Find where the given text appears and provide that cell's center as (X, Y) coordinate. 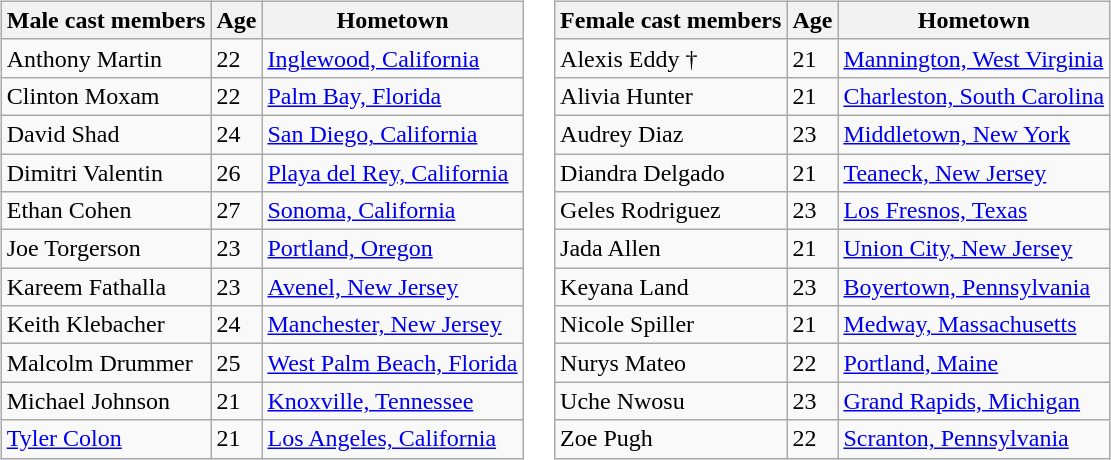
Michael Johnson (106, 401)
Palm Bay, Florida (392, 96)
Female cast members (671, 20)
Nicole Spiller (671, 325)
25 (236, 363)
Sonoma, California (392, 211)
Clinton Moxam (106, 96)
David Shad (106, 134)
Middletown, New York (974, 134)
Alivia Hunter (671, 96)
Diandra Delgado (671, 173)
Uche Nwosu (671, 401)
Zoe Pugh (671, 439)
West Palm Beach, Florida (392, 363)
Tyler Colon (106, 439)
San Diego, California (392, 134)
Keyana Land (671, 287)
Anthony Martin (106, 58)
Dimitri Valentin (106, 173)
Geles Rodriguez (671, 211)
Keith Klebacher (106, 325)
Joe Torgerson (106, 249)
Male cast members (106, 20)
Los Fresnos, Texas (974, 211)
Scranton, Pennsylvania (974, 439)
Boyertown, Pennsylvania (974, 287)
Los Angeles, California (392, 439)
Malcolm Drummer (106, 363)
Audrey Diaz (671, 134)
Union City, New Jersey (974, 249)
Portland, Oregon (392, 249)
Charleston, South Carolina (974, 96)
Playa del Rey, California (392, 173)
Grand Rapids, Michigan (974, 401)
Inglewood, California (392, 58)
Teaneck, New Jersey (974, 173)
26 (236, 173)
Ethan Cohen (106, 211)
Manchester, New Jersey (392, 325)
Portland, Maine (974, 363)
Alexis Eddy † (671, 58)
Avenel, New Jersey (392, 287)
27 (236, 211)
Kareem Fathalla (106, 287)
Mannington, West Virginia (974, 58)
Knoxville, Tennessee (392, 401)
Jada Allen (671, 249)
Medway, Massachusetts (974, 325)
Nurys Mateo (671, 363)
